From the cell containing the given text, extract its center point as (X, Y) coordinate. 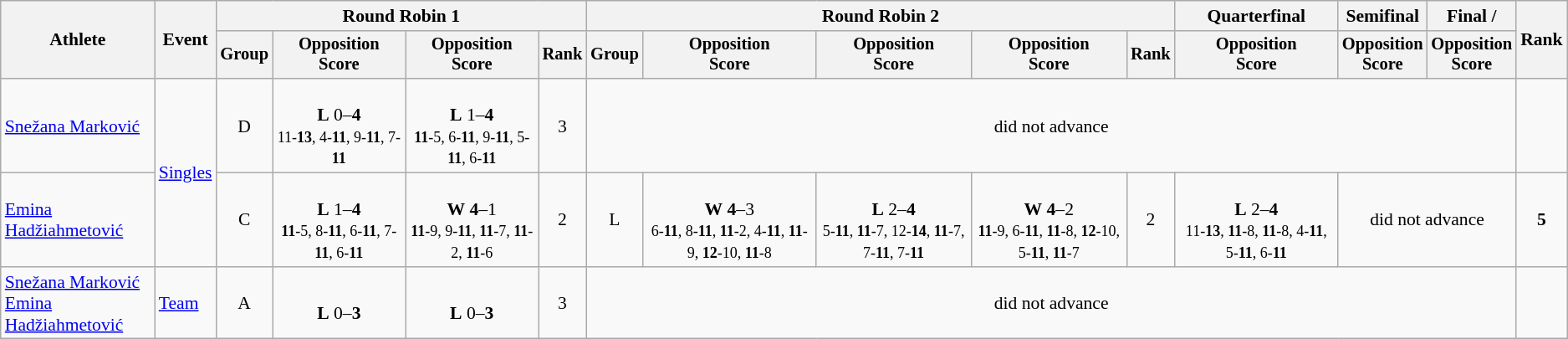
3 (563, 126)
Event (186, 40)
W 4–36-11, 8-11, 11-2, 4-11, 11-9, 12-10, 11-8 (729, 220)
Snežana Marković (78, 126)
L 2–45-11, 11-7, 12-14, 11-7, 7-11, 7-11 (894, 220)
Emina Hadžiahmetović (78, 220)
Final / (1472, 16)
Quarterfinal (1256, 16)
L 1–411-5, 6-11, 9-11, 5-11, 6-11 (472, 126)
Round Robin 1 (401, 16)
L 0–411-13, 4-11, 9-11, 7-11 (340, 126)
L 1–411-5, 8-11, 6-11, 7-11, 6-11 (340, 220)
D (244, 126)
Semifinal (1383, 16)
W 4–111-9, 9-11, 11-7, 11-2, 11-6 (472, 220)
5 (1542, 220)
L (614, 220)
Athlete (78, 40)
W 4–211-9, 6-11, 11-8, 12-10, 5-11, 11-7 (1049, 220)
Singles (186, 172)
Round Robin 2 (880, 16)
C (244, 220)
L 2–411-13, 11-8, 11-8, 4-11, 5-11, 6-11 (1256, 220)
